Identify which cell holds the provided text, then report its (X, Y) central coordinate. 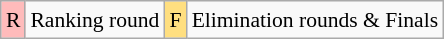
Elimination rounds & Finals (316, 20)
Ranking round (94, 20)
R (14, 20)
F (175, 20)
